Provide the (x, y) coordinate of the cell's center where the given text is located.  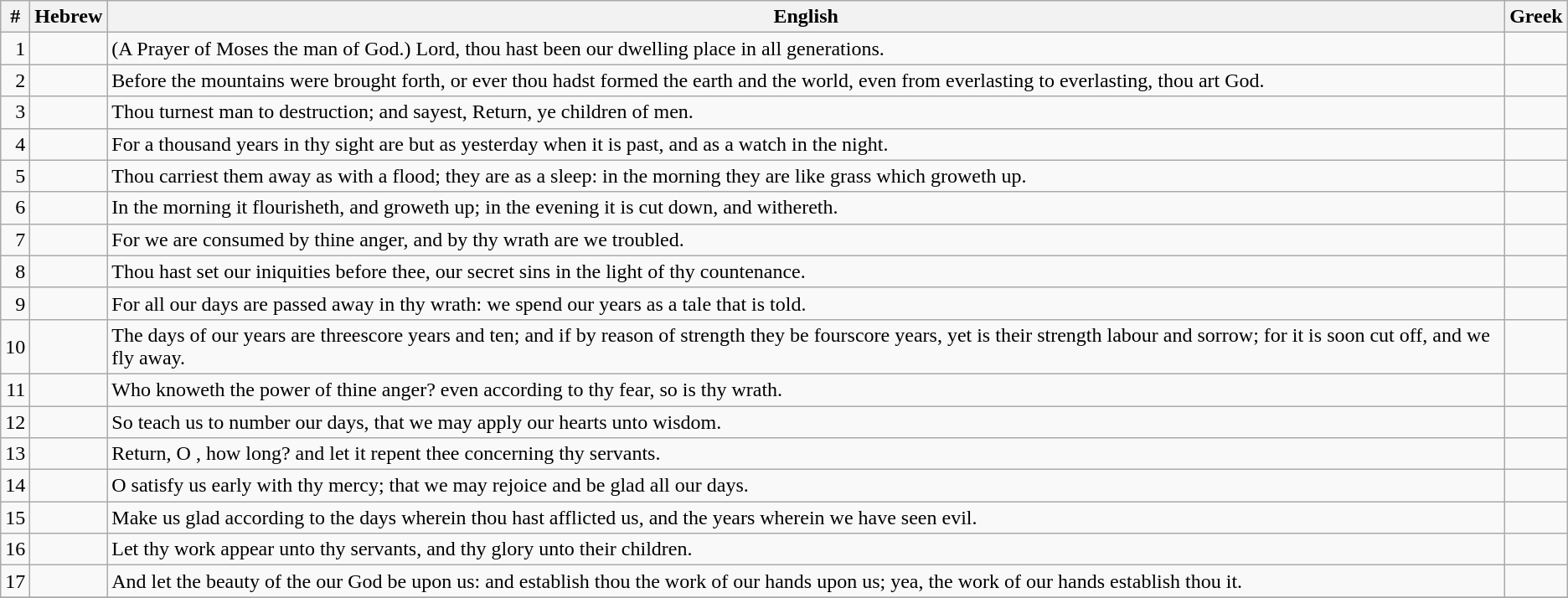
For we are consumed by thine anger, and by thy wrath are we troubled. (806, 240)
8 (15, 271)
13 (15, 454)
1 (15, 49)
17 (15, 581)
2 (15, 80)
For all our days are passed away in thy wrath: we spend our years as a tale that is told. (806, 303)
In the morning it flourisheth, and groweth up; in the evening it is cut down, and withereth. (806, 208)
Make us glad according to the days wherein thou hast afflicted us, and the years wherein we have seen evil. (806, 518)
10 (15, 347)
Before the mountains were brought forth, or ever thou hadst formed the earth and the world, even from everlasting to everlasting, thou art God. (806, 80)
16 (15, 549)
Greek (1536, 17)
So teach us to number our days, that we may apply our hearts unto wisdom. (806, 421)
English (806, 17)
14 (15, 486)
(A Prayer of Moses the man of God.) Lord, thou hast been our dwelling place in all generations. (806, 49)
Thou hast set our iniquities before thee, our secret sins in the light of thy countenance. (806, 271)
Thou turnest man to destruction; and sayest, Return, ye children of men. (806, 112)
Return, O , how long? and let it repent thee concerning thy servants. (806, 454)
4 (15, 144)
5 (15, 176)
12 (15, 421)
7 (15, 240)
11 (15, 389)
9 (15, 303)
For a thousand years in thy sight are but as yesterday when it is past, and as a watch in the night. (806, 144)
Thou carriest them away as with a flood; they are as a sleep: in the morning they are like grass which groweth up. (806, 176)
O satisfy us early with thy mercy; that we may rejoice and be glad all our days. (806, 486)
Who knoweth the power of thine anger? even according to thy fear, so is thy wrath. (806, 389)
15 (15, 518)
6 (15, 208)
Let thy work appear unto thy servants, and thy glory unto their children. (806, 549)
# (15, 17)
Hebrew (69, 17)
And let the beauty of the our God be upon us: and establish thou the work of our hands upon us; yea, the work of our hands establish thou it. (806, 581)
3 (15, 112)
